Pinpoint the cell where the given text exists, returning its (x, y) midpoint coordinate. 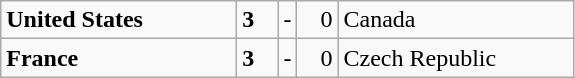
France (119, 58)
United States (119, 20)
Canada (456, 20)
Czech Republic (456, 58)
